Search for the cell housing the specified text and yield its [x, y] center coordinate. 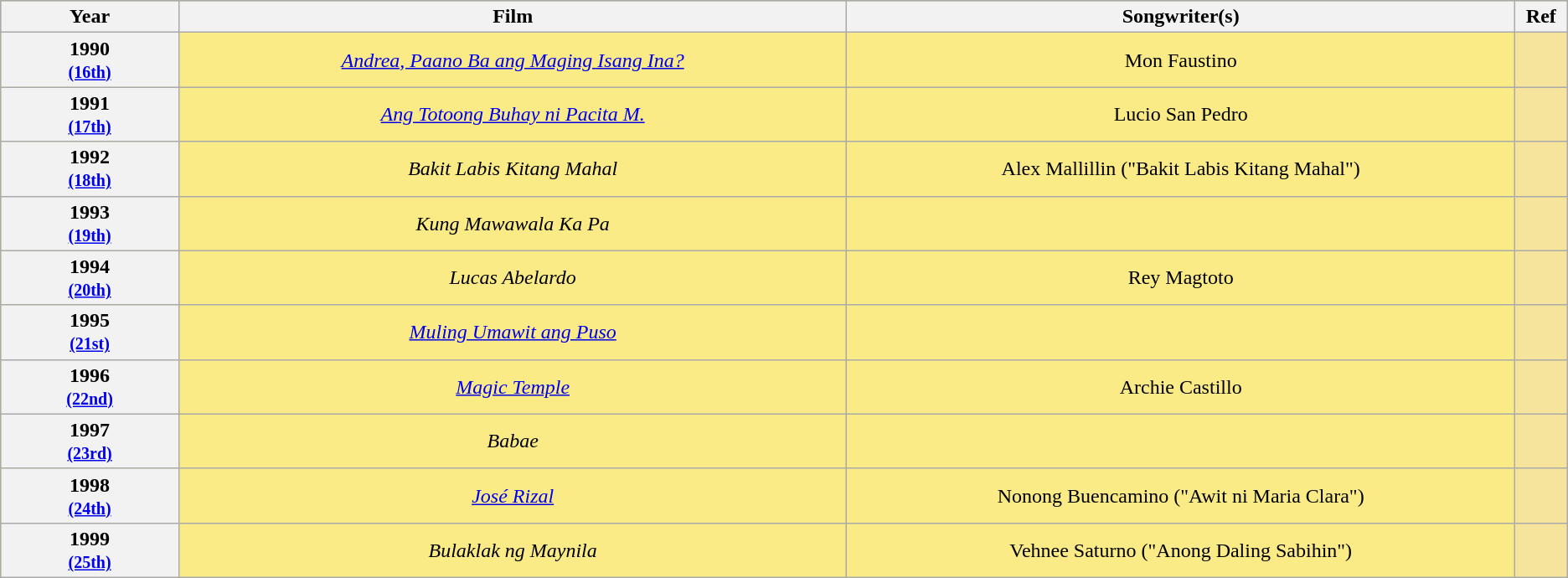
1992 (18th) [90, 169]
Magic Temple [513, 387]
1999 (25th) [90, 550]
1997 (23rd) [90, 441]
Lucio San Pedro [1181, 114]
Kung Mawawala Ka Pa [513, 223]
Ref [1541, 17]
Andrea, Paano Ba ang Maging Isang Ina? [513, 60]
1994 (20th) [90, 278]
Vehnee Saturno ("Anong Daling Sabihin") [1181, 550]
Bulaklak ng Maynila [513, 550]
Rey Magtoto [1181, 278]
Mon Faustino [1181, 60]
Songwriter(s) [1181, 17]
Lucas Abelardo [513, 278]
Alex Mallillin ("Bakit Labis Kitang Mahal") [1181, 169]
1998 (24th) [90, 496]
Film [513, 17]
1990 (16th) [90, 60]
Muling Umawit ang Puso [513, 332]
Bakit Labis Kitang Mahal [513, 169]
Nonong Buencamino ("Awit ni Maria Clara") [1181, 496]
1991 (17th) [90, 114]
1996 (22nd) [90, 387]
José Rizal [513, 496]
1995 (21st) [90, 332]
Ang Totoong Buhay ni Pacita M. [513, 114]
Archie Castillo [1181, 387]
Babae [513, 441]
Year [90, 17]
1993 (19th) [90, 223]
